Capture the cell that displays the provided text and extract its (X, Y) central coordinate. 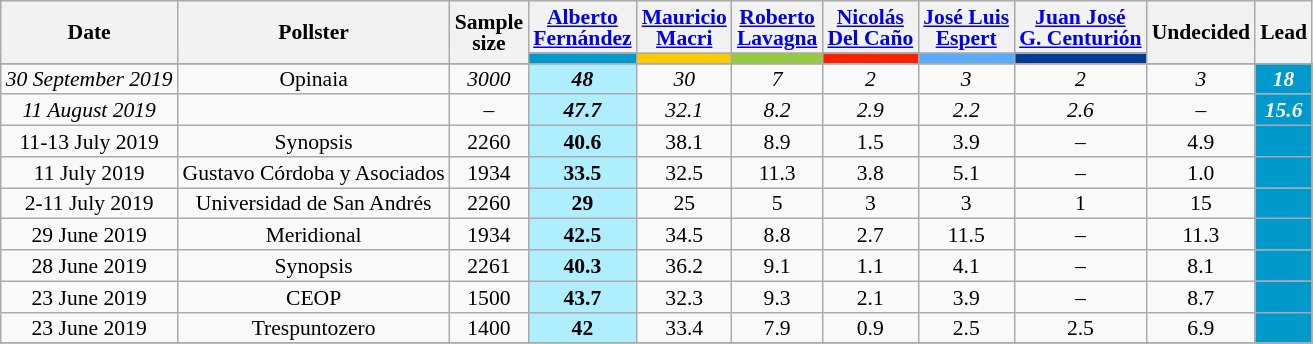
33.5 (582, 172)
2.6 (1080, 110)
1500 (489, 296)
32.5 (684, 172)
RobertoLavagna (778, 27)
29 June 2019 (90, 234)
25 (684, 204)
Mauricio Macri (684, 27)
0.9 (870, 328)
Trespuntozero (314, 328)
Samplesize (489, 32)
29 (582, 204)
8.2 (778, 110)
30 September 2019 (90, 78)
11-13 July 2019 (90, 142)
9.1 (778, 266)
2.2 (966, 110)
7.9 (778, 328)
5 (778, 204)
8.7 (1201, 296)
Universidad de San Andrés (314, 204)
42 (582, 328)
Meridional (314, 234)
2261 (489, 266)
15.6 (1284, 110)
3.8 (870, 172)
AlbertoFernández (582, 27)
38.1 (684, 142)
1.0 (1201, 172)
40.3 (582, 266)
33.4 (684, 328)
11.5 (966, 234)
8.1 (1201, 266)
8.8 (778, 234)
4.1 (966, 266)
32.3 (684, 296)
1 (1080, 204)
3000 (489, 78)
2.9 (870, 110)
5.1 (966, 172)
6.9 (1201, 328)
36.2 (684, 266)
1.1 (870, 266)
28 June 2019 (90, 266)
30 (684, 78)
7 (778, 78)
2-11 July 2019 (90, 204)
1.5 (870, 142)
Undecided (1201, 32)
40.6 (582, 142)
1400 (489, 328)
Gustavo Córdoba y Asociados (314, 172)
Pollster (314, 32)
48 (582, 78)
42.5 (582, 234)
NicolásDel Caño (870, 27)
2.1 (870, 296)
32.1 (684, 110)
4.9 (1201, 142)
José LuisEspert (966, 27)
Lead (1284, 32)
11 July 2019 (90, 172)
18 (1284, 78)
47.7 (582, 110)
9.3 (778, 296)
2.7 (870, 234)
Date (90, 32)
8.9 (778, 142)
34.5 (684, 234)
15 (1201, 204)
CEOP (314, 296)
43.7 (582, 296)
Opinaia (314, 78)
11 August 2019 (90, 110)
Juan JoséG. Centurión (1080, 27)
